Pinpoint the cell where the given text exists, returning its (x, y) midpoint coordinate. 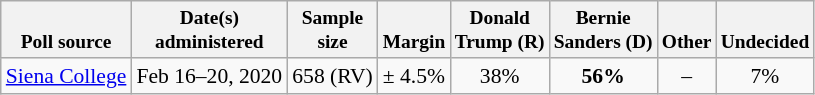
Samplesize (332, 30)
Feb 16–20, 2020 (209, 76)
56% (603, 76)
Other (686, 30)
Margin (414, 30)
– (686, 76)
7% (765, 76)
BernieSanders (D) (603, 30)
Poll source (66, 30)
± 4.5% (414, 76)
Date(s)administered (209, 30)
658 (RV) (332, 76)
Siena College (66, 76)
Undecided (765, 30)
DonaldTrump (R) (500, 30)
38% (500, 76)
